Return the [X, Y] coordinate for the center point of the cell that contains the specified text.  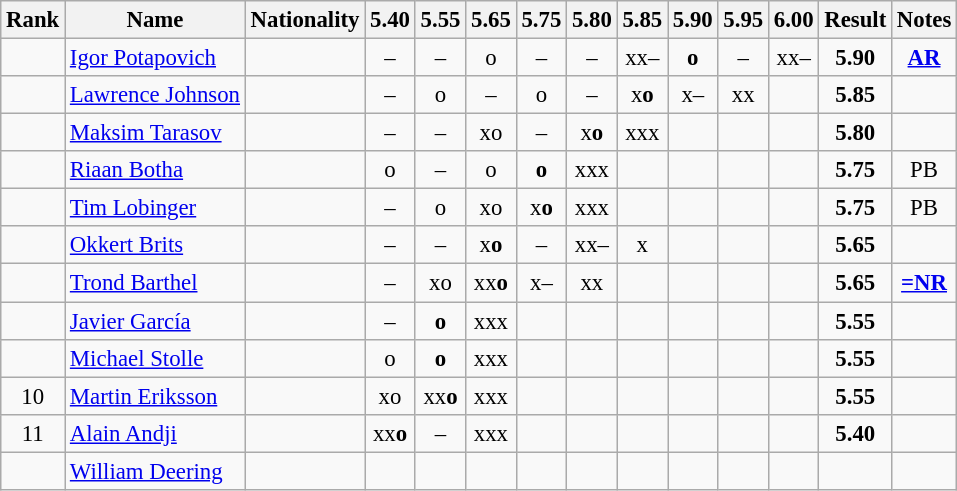
William Deering [156, 471]
x [642, 245]
AR [924, 58]
10 [33, 396]
Name [156, 20]
Lawrence Johnson [156, 95]
Maksim Tarasov [156, 133]
Result [856, 20]
Riaan Botha [156, 170]
=NR [924, 283]
Martin Eriksson [156, 396]
Okkert Brits [156, 245]
5.95 [743, 20]
Notes [924, 20]
Michael Stolle [156, 358]
Tim Lobinger [156, 208]
Alain Andji [156, 433]
11 [33, 433]
Javier García [156, 321]
Nationality [304, 20]
6.00 [793, 20]
Rank [33, 20]
Trond Barthel [156, 283]
Igor Potapovich [156, 58]
